Extract the (X, Y) coordinate from the center of the cell holding the provided text.  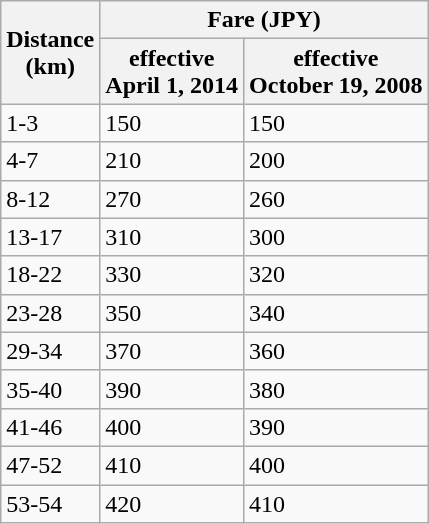
300 (336, 237)
210 (172, 161)
270 (172, 199)
360 (336, 351)
310 (172, 237)
47-52 (50, 465)
370 (172, 351)
350 (172, 313)
Distance(km) (50, 52)
Fare (JPY) (264, 20)
200 (336, 161)
260 (336, 199)
29-34 (50, 351)
340 (336, 313)
41-46 (50, 427)
330 (172, 275)
effectiveApril 1, 2014 (172, 72)
23-28 (50, 313)
effectiveOctober 19, 2008 (336, 72)
13-17 (50, 237)
53-54 (50, 503)
1-3 (50, 123)
320 (336, 275)
18-22 (50, 275)
8-12 (50, 199)
35-40 (50, 389)
4-7 (50, 161)
380 (336, 389)
420 (172, 503)
